Pinpoint the cell where the given text exists, returning its (X, Y) midpoint coordinate. 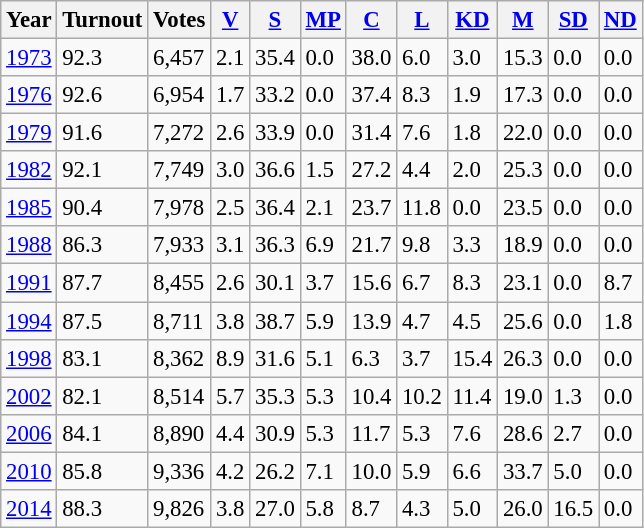
92.6 (102, 95)
Votes (180, 20)
4.3 (422, 509)
26.0 (523, 509)
15.3 (523, 58)
10.2 (422, 396)
8,711 (180, 321)
26.3 (523, 358)
31.4 (371, 133)
37.4 (371, 95)
82.1 (102, 396)
13.9 (371, 321)
SD (573, 20)
1994 (29, 321)
6.3 (371, 358)
2.7 (573, 433)
84.1 (102, 433)
ND (620, 20)
23.1 (523, 283)
7,978 (180, 208)
KD (472, 20)
7,933 (180, 245)
17.3 (523, 95)
2010 (29, 471)
5.1 (323, 358)
Year (29, 20)
27.0 (275, 509)
S (275, 20)
6.6 (472, 471)
L (422, 20)
1982 (29, 170)
10.4 (371, 396)
5.7 (230, 396)
23.7 (371, 208)
6,457 (180, 58)
38.0 (371, 58)
31.6 (275, 358)
27.2 (371, 170)
1985 (29, 208)
1.3 (573, 396)
V (230, 20)
92.1 (102, 170)
2.0 (472, 170)
8,455 (180, 283)
90.4 (102, 208)
87.5 (102, 321)
16.5 (573, 509)
35.3 (275, 396)
1991 (29, 283)
8,890 (180, 433)
9,826 (180, 509)
25.3 (523, 170)
22.0 (523, 133)
2.5 (230, 208)
6.0 (422, 58)
23.5 (523, 208)
8,362 (180, 358)
11.7 (371, 433)
9,336 (180, 471)
8,514 (180, 396)
30.1 (275, 283)
4.2 (230, 471)
1973 (29, 58)
Turnout (102, 20)
36.4 (275, 208)
86.3 (102, 245)
1988 (29, 245)
21.7 (371, 245)
11.8 (422, 208)
M (523, 20)
7,749 (180, 170)
4.5 (472, 321)
1.7 (230, 95)
26.2 (275, 471)
8.9 (230, 358)
9.8 (422, 245)
C (371, 20)
91.6 (102, 133)
5.8 (323, 509)
2006 (29, 433)
6,954 (180, 95)
15.4 (472, 358)
36.3 (275, 245)
83.1 (102, 358)
33.9 (275, 133)
1.9 (472, 95)
2002 (29, 396)
6.7 (422, 283)
1976 (29, 95)
3.1 (230, 245)
3.3 (472, 245)
87.7 (102, 283)
33.2 (275, 95)
38.7 (275, 321)
28.6 (523, 433)
4.7 (422, 321)
1979 (29, 133)
92.3 (102, 58)
1998 (29, 358)
25.6 (523, 321)
2014 (29, 509)
18.9 (523, 245)
30.9 (275, 433)
19.0 (523, 396)
6.9 (323, 245)
7.1 (323, 471)
1.5 (323, 170)
10.0 (371, 471)
11.4 (472, 396)
33.7 (523, 471)
15.6 (371, 283)
35.4 (275, 58)
7,272 (180, 133)
36.6 (275, 170)
88.3 (102, 509)
85.8 (102, 471)
MP (323, 20)
